Determine the [x, y] coordinate at the center of the cell enclosing the given text.  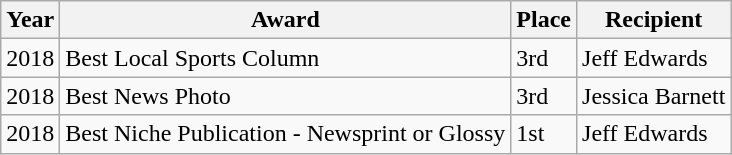
Award [286, 20]
Best News Photo [286, 96]
Place [544, 20]
1st [544, 134]
Jessica Barnett [654, 96]
Recipient [654, 20]
Best Local Sports Column [286, 58]
Best Niche Publication - Newsprint or Glossy [286, 134]
Year [30, 20]
